From the cell containing the given text, extract its center point as [X, Y] coordinate. 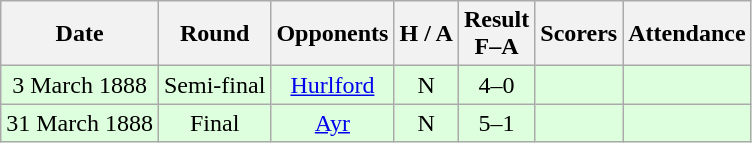
5–1 [496, 123]
Attendance [687, 34]
Final [214, 123]
Opponents [332, 34]
Scorers [579, 34]
4–0 [496, 85]
3 March 1888 [80, 85]
ResultF–A [496, 34]
Round [214, 34]
H / A [426, 34]
Ayr [332, 123]
Date [80, 34]
31 March 1888 [80, 123]
Hurlford [332, 85]
Semi-final [214, 85]
